Return the (x, y) coordinate for the center point of the cell that contains the specified text.  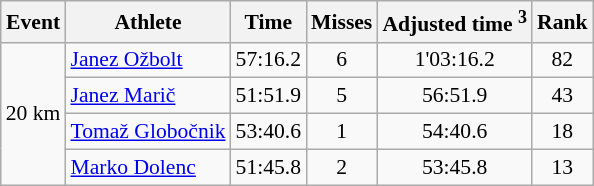
Marko Dolenc (148, 167)
Event (34, 22)
1'03:16.2 (454, 60)
82 (562, 60)
Janez Marič (148, 96)
53:45.8 (454, 167)
6 (342, 60)
56:51.9 (454, 96)
18 (562, 132)
51:51.9 (268, 96)
Janez Ožbolt (148, 60)
Tomaž Globočnik (148, 132)
13 (562, 167)
Rank (562, 22)
43 (562, 96)
54:40.6 (454, 132)
57:16.2 (268, 60)
Athlete (148, 22)
Adjusted time 3 (454, 22)
Time (268, 22)
53:40.6 (268, 132)
1 (342, 132)
51:45.8 (268, 167)
2 (342, 167)
Misses (342, 22)
20 km (34, 113)
5 (342, 96)
